Detect which cell encompasses the target text, then output its (x, y) center coordinate. 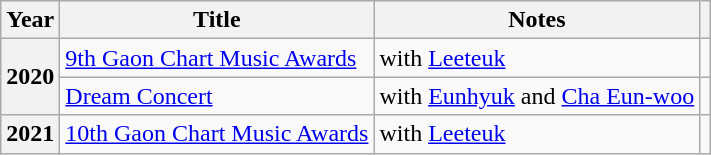
Notes (537, 20)
Year (30, 20)
9th Gaon Chart Music Awards (217, 58)
with Eunhyuk and Cha Eun-woo (537, 96)
2021 (30, 134)
Title (217, 20)
2020 (30, 77)
10th Gaon Chart Music Awards (217, 134)
Dream Concert (217, 96)
